Capture the cell that displays the provided text and extract its (X, Y) central coordinate. 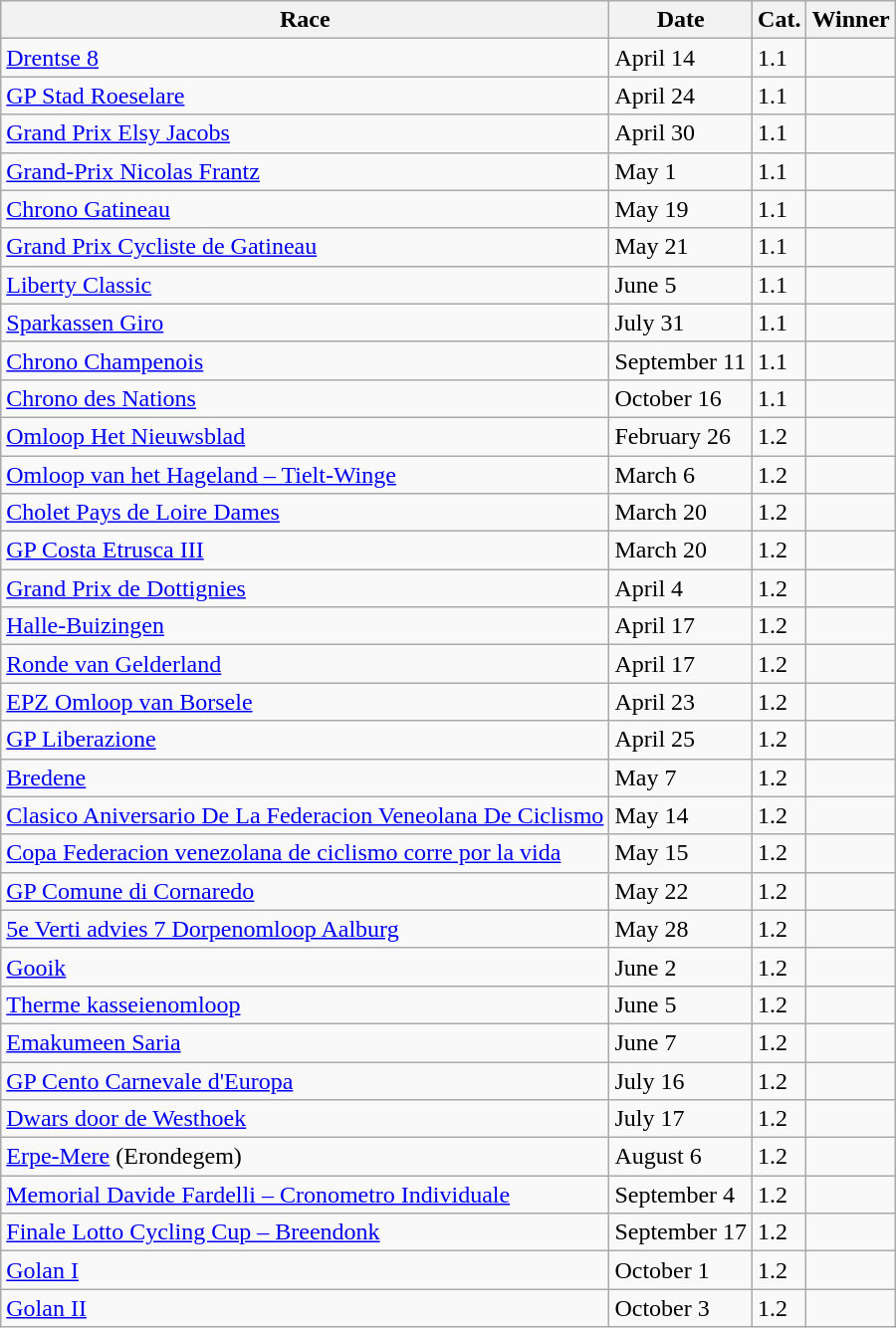
April 23 (681, 702)
March 6 (681, 475)
April 25 (681, 740)
Ronde van Gelderland (305, 664)
Memorial Davide Fardelli – Cronometro Individuale (305, 1195)
Grand Prix Elsy Jacobs (305, 133)
GP Liberazione (305, 740)
Clasico Aniversario De La Federacion Veneolana De Ciclismo (305, 815)
GP Cento Carnevale d'Europa (305, 1080)
Drentse 8 (305, 58)
Winner (850, 20)
Erpe-Mere (Erondegem) (305, 1157)
April 14 (681, 58)
April 4 (681, 588)
May 15 (681, 853)
5e Verti advies 7 Dorpenomloop Aalburg (305, 929)
Sparkassen Giro (305, 323)
Omloop Het Nieuwsblad (305, 436)
Golan I (305, 1270)
October 3 (681, 1308)
Omloop van het Hageland – Tielt-Winge (305, 475)
GP Costa Etrusca III (305, 551)
February 26 (681, 436)
Chrono des Nations (305, 398)
October 1 (681, 1270)
May 7 (681, 777)
Golan II (305, 1308)
May 1 (681, 171)
April 30 (681, 133)
Race (305, 20)
Grand-Prix Nicolas Frantz (305, 171)
May 21 (681, 247)
Cholet Pays de Loire Dames (305, 513)
September 4 (681, 1195)
Copa Federacion venezolana de ciclismo corre por la vida (305, 853)
May 19 (681, 209)
September 17 (681, 1232)
June 7 (681, 1042)
July 17 (681, 1119)
Halle-Buizingen (305, 626)
Finale Lotto Cycling Cup – Breendonk (305, 1232)
EPZ Omloop van Borsele (305, 702)
Chrono Champenois (305, 360)
September 11 (681, 360)
GP Stad Roeselare (305, 96)
Grand Prix Cycliste de Gatineau (305, 247)
July 31 (681, 323)
Gooik (305, 967)
May 22 (681, 891)
Bredene (305, 777)
June 2 (681, 967)
May 28 (681, 929)
Liberty Classic (305, 285)
May 14 (681, 815)
Cat. (780, 20)
August 6 (681, 1157)
Emakumeen Saria (305, 1042)
Therme kasseienomloop (305, 1004)
Dwars door de Westhoek (305, 1119)
Grand Prix de Dottignies (305, 588)
July 16 (681, 1080)
Date (681, 20)
GP Comune di Cornaredo (305, 891)
April 24 (681, 96)
Chrono Gatineau (305, 209)
October 16 (681, 398)
